Output the (x, y) coordinate of the center of the cell containing the given text.  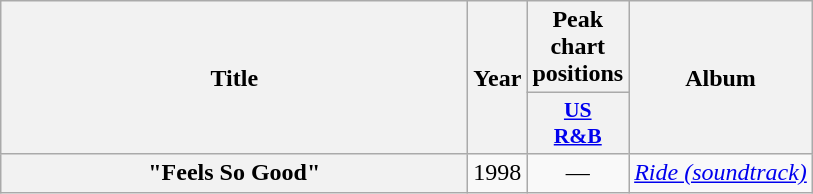
1998 (498, 173)
Ride (soundtrack) (721, 173)
Peak chart positions (578, 47)
USR&B (578, 124)
Album (721, 78)
Year (498, 78)
— (578, 173)
Title (234, 78)
"Feels So Good" (234, 173)
